Output the (x, y) coordinate of the center of the cell containing the given text.  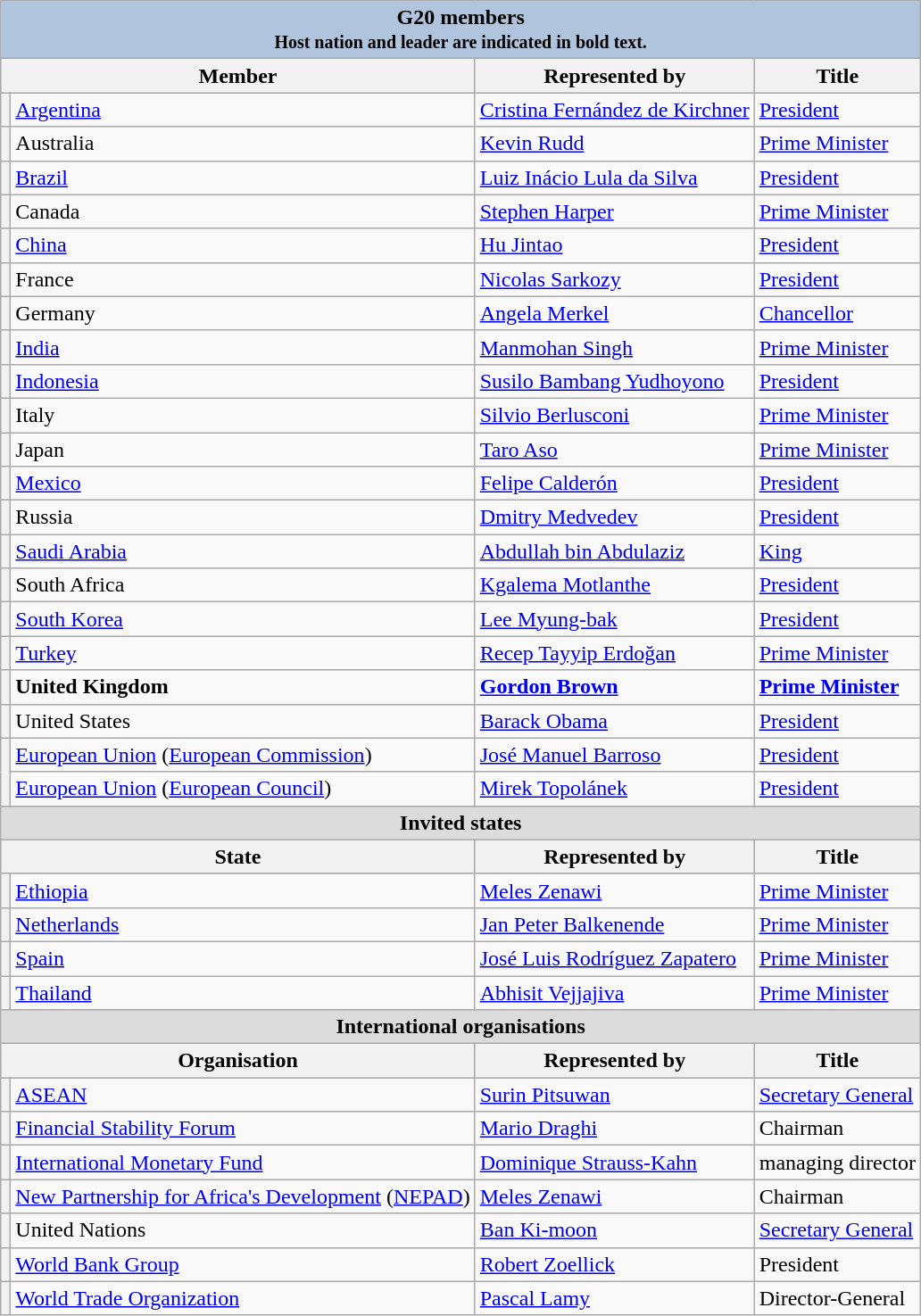
Thailand (243, 993)
Susilo Bambang Yudhoyono (614, 381)
G20 membersHost nation and leader are indicated in bold text. (460, 30)
Argentina (243, 110)
Luiz Inácio Lula da Silva (614, 178)
José Luis Rodríguez Zapatero (614, 958)
Recep Tayyip Erdoğan (614, 653)
Mexico (243, 484)
Kgalema Motlanthe (614, 585)
Dmitry Medvedev (614, 517)
José Manuel Barroso (614, 755)
Director-General (837, 1298)
Member (237, 76)
Manmohan Singh (614, 347)
Ban Ki-moon (614, 1230)
International organisations (460, 1027)
France (243, 279)
King (837, 551)
Barack Obama (614, 721)
Dominique Strauss-Kahn (614, 1163)
World Bank Group (243, 1264)
Financial Stability Forum (243, 1129)
Lee Myung-bak (614, 619)
South Korea (243, 619)
International Monetary Fund (243, 1163)
India (243, 347)
Australia (243, 144)
New Partnership for Africa's Development (NEPAD) (243, 1196)
Abhisit Vejjajiva (614, 993)
Indonesia (243, 381)
Jan Peter Balkenende (614, 924)
Abdullah bin Abdulaziz (614, 551)
European Union (European Commission) (243, 755)
United States (243, 721)
Kevin Rudd (614, 144)
State (237, 857)
Silvio Berlusconi (614, 415)
World Trade Organization (243, 1298)
Angela Merkel (614, 313)
China (243, 245)
Russia (243, 517)
European Union (European Council) (243, 789)
Ethiopia (243, 890)
ASEAN (243, 1095)
Surin Pitsuwan (614, 1095)
Robert Zoellick (614, 1264)
managing director (837, 1163)
Invited states (460, 823)
Stephen Harper (614, 211)
Nicolas Sarkozy (614, 279)
Germany (243, 313)
Spain (243, 958)
Cristina Fernández de Kirchner (614, 110)
Canada (243, 211)
Chancellor (837, 313)
Saudi Arabia (243, 551)
Pascal Lamy (614, 1298)
United Kingdom (243, 687)
Mirek Topolánek (614, 789)
South Africa (243, 585)
Mario Draghi (614, 1129)
Felipe Calderón (614, 484)
Italy (243, 415)
Taro Aso (614, 449)
Japan (243, 449)
Turkey (243, 653)
United Nations (243, 1230)
Hu Jintao (614, 245)
Organisation (237, 1061)
Gordon Brown (614, 687)
Brazil (243, 178)
Netherlands (243, 924)
